Detect which cell encompasses the target text, then output its [X, Y] center coordinate. 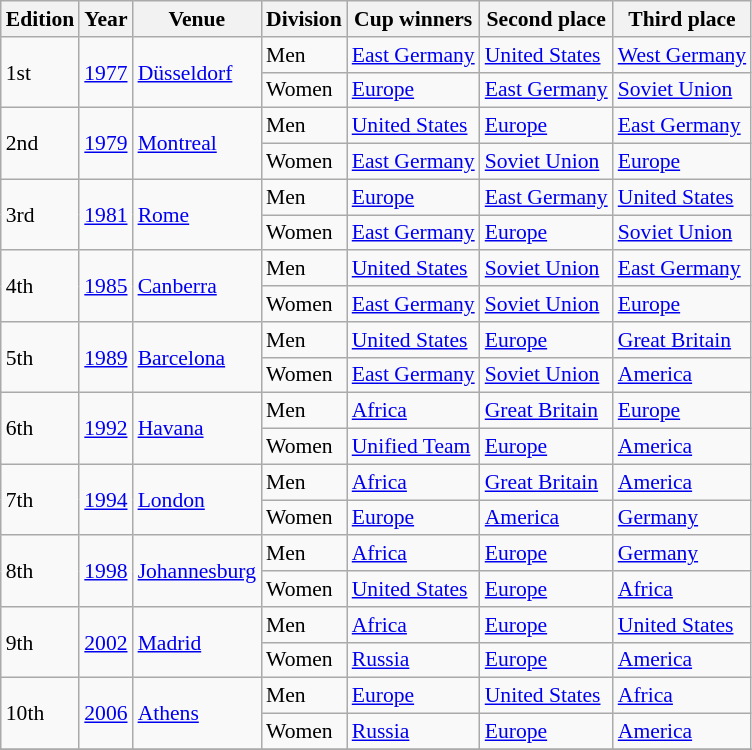
2006 [106, 714]
Düsseldorf [197, 72]
London [197, 500]
1998 [106, 572]
West Germany [682, 55]
2002 [106, 642]
Havana [197, 428]
7th [40, 500]
1st [40, 72]
1985 [106, 286]
Venue [197, 19]
1981 [106, 214]
6th [40, 428]
1979 [106, 144]
Third place [682, 19]
4th [40, 286]
10th [40, 714]
Madrid [197, 642]
Rome [197, 214]
8th [40, 572]
3rd [40, 214]
Canberra [197, 286]
Year [106, 19]
1994 [106, 500]
9th [40, 642]
1977 [106, 72]
Unified Team [414, 447]
Cup winners [414, 19]
Montreal [197, 144]
Edition [40, 19]
1992 [106, 428]
Division [304, 19]
1989 [106, 358]
Second place [546, 19]
5th [40, 358]
Johannesburg [197, 572]
2nd [40, 144]
Athens [197, 714]
Barcelona [197, 358]
